From the cell containing the given text, extract its center point as [x, y] coordinate. 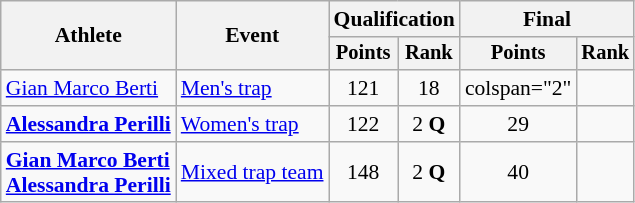
Qualification [394, 19]
29 [518, 124]
Event [252, 36]
148 [364, 172]
Alessandra Perilli [88, 124]
Women's trap [252, 124]
40 [518, 172]
Final [547, 19]
18 [429, 88]
122 [364, 124]
Mixed trap team [252, 172]
Men's trap [252, 88]
121 [364, 88]
colspan="2" [518, 88]
Athlete [88, 36]
Gian Marco Berti [88, 88]
Gian Marco BertiAlessandra Perilli [88, 172]
